Determine the [x, y] coordinate at the center of the cell enclosing the given text.  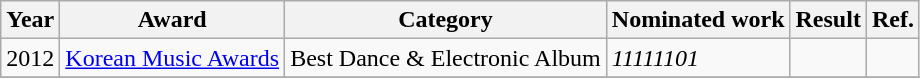
Category [446, 20]
2012 [30, 58]
Best Dance & Electronic Album [446, 58]
11111101 [698, 58]
Award [172, 20]
Korean Music Awards [172, 58]
Nominated work [698, 20]
Year [30, 20]
Ref. [892, 20]
Result [828, 20]
